Return (x, y) of the center of cell containing provided text 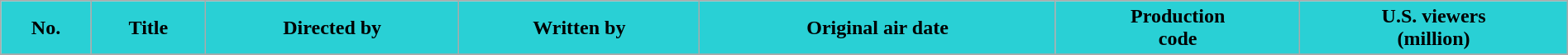
Title (148, 28)
Original air date (878, 28)
No. (46, 28)
Productioncode (1178, 28)
Directed by (332, 28)
Written by (579, 28)
U.S. viewers(million) (1434, 28)
